Return (x, y) of the center of cell containing provided text 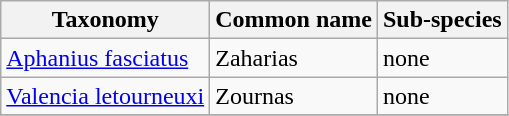
Aphanius fasciatus (106, 58)
Valencia letourneuxi (106, 96)
Zaharias (294, 58)
Zournas (294, 96)
Common name (294, 20)
Taxonomy (106, 20)
Sub-species (442, 20)
